Find where the given text appears and provide that cell's center as (X, Y) coordinate. 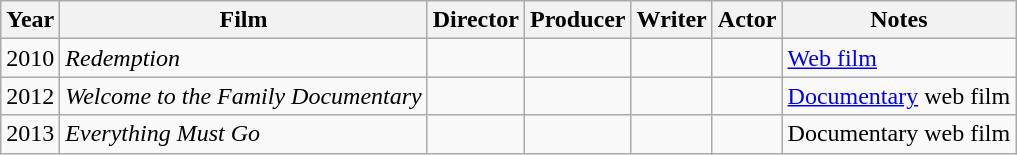
Everything Must Go (244, 134)
2012 (30, 96)
Welcome to the Family Documentary (244, 96)
2013 (30, 134)
Writer (672, 20)
Notes (899, 20)
Redemption (244, 58)
Producer (578, 20)
Year (30, 20)
Web film (899, 58)
Director (476, 20)
Actor (747, 20)
Film (244, 20)
2010 (30, 58)
